Capture the cell that displays the provided text and extract its (x, y) central coordinate. 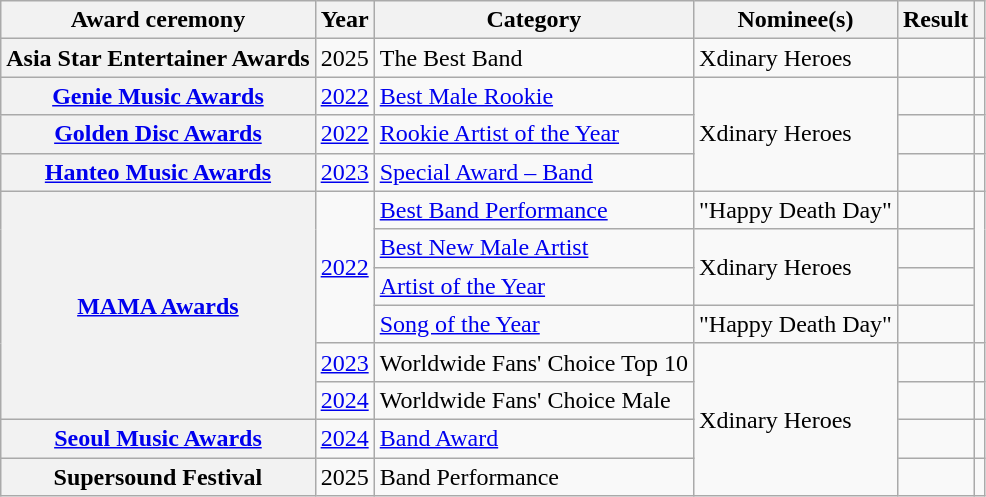
Seoul Music Awards (158, 438)
Year (344, 20)
Result (935, 20)
Category (534, 20)
Worldwide Fans' Choice Top 10 (534, 362)
Best Band Performance (534, 210)
Band Award (534, 438)
Asia Star Entertainer Awards (158, 58)
The Best Band (534, 58)
Artist of the Year (534, 286)
Best New Male Artist (534, 248)
Hanteo Music Awards (158, 172)
Golden Disc Awards (158, 134)
Nominee(s) (796, 20)
Worldwide Fans' Choice Male (534, 400)
MAMA Awards (158, 305)
Rookie Artist of the Year (534, 134)
Best Male Rookie (534, 96)
Band Performance (534, 477)
Award ceremony (158, 20)
Special Award – Band (534, 172)
Genie Music Awards (158, 96)
Supersound Festival (158, 477)
Song of the Year (534, 324)
